Identify which cell holds the provided text, then report its [x, y] central coordinate. 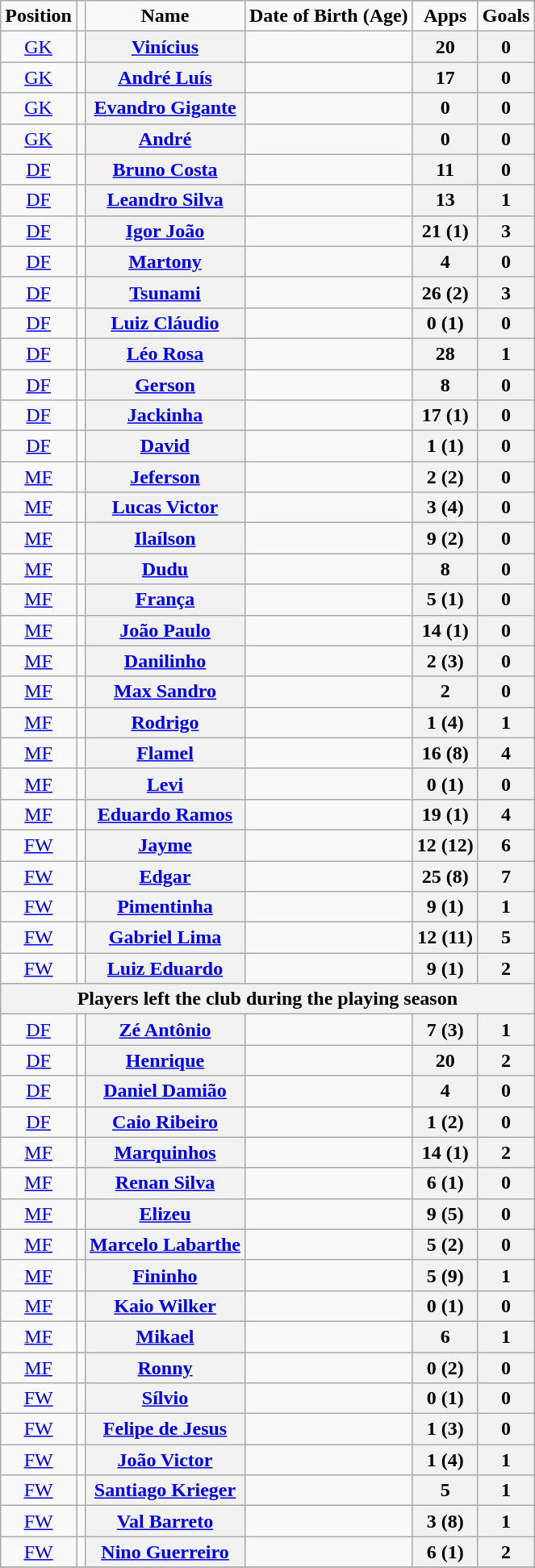
Gerson [165, 385]
Players left the club during the playing season [268, 999]
Nino Guerreiro [165, 1552]
Mikael [165, 1336]
David [165, 446]
Igor João [165, 231]
Renan Silva [165, 1183]
13 [445, 200]
Zé Antônio [165, 1030]
Daniel Damião [165, 1091]
Edgar [165, 876]
28 [445, 353]
9 (2) [445, 538]
Apps [445, 16]
17 (1) [445, 416]
Eduardo Ramos [165, 814]
Position [39, 16]
Bruno Costa [165, 169]
André Luís [165, 77]
19 (1) [445, 814]
7 [506, 876]
João Paulo [165, 630]
Elizeu [165, 1214]
2 (2) [445, 477]
2 (3) [445, 661]
Caio Ribeiro [165, 1122]
3 (4) [445, 508]
1 (1) [445, 446]
3 (8) [445, 1521]
Luiz Eduardo [165, 968]
Evandro Gigante [165, 108]
17 [445, 77]
5 (9) [445, 1275]
26 (2) [445, 292]
Luiz Cláudio [165, 323]
Date of Birth (Age) [328, 16]
5 (1) [445, 600]
1 (2) [445, 1122]
7 (3) [445, 1030]
Jayme [165, 845]
Henrique [165, 1060]
Sílvio [165, 1399]
Ronny [165, 1368]
Name [165, 16]
Leandro Silva [165, 200]
Felipe de Jesus [165, 1429]
Max Sandro [165, 692]
Jackinha [165, 416]
Ilaílson [165, 538]
Jeferson [165, 477]
França [165, 600]
Gabriel Lima [165, 938]
Pimentinha [165, 907]
Vinícius [165, 47]
Val Barreto [165, 1521]
5 (2) [445, 1244]
Lucas Victor [165, 508]
25 (8) [445, 876]
Marcelo Labarthe [165, 1244]
Levi [165, 784]
12 (11) [445, 938]
Santiago Krieger [165, 1491]
João Victor [165, 1460]
16 (8) [445, 753]
1 (3) [445, 1429]
Rodrigo [165, 722]
Kaio Wilker [165, 1306]
12 (12) [445, 845]
Martony [165, 261]
Goals [506, 16]
21 (1) [445, 231]
11 [445, 169]
Marquinhos [165, 1152]
Flamel [165, 753]
9 (5) [445, 1214]
Danilinho [165, 661]
André [165, 139]
Dudu [165, 569]
Fininho [165, 1275]
0 (2) [445, 1368]
Léo Rosa [165, 353]
Tsunami [165, 292]
